Pinpoint the cell where the given text exists, returning its (X, Y) midpoint coordinate. 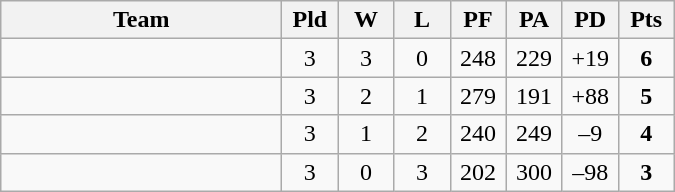
PD (590, 20)
PA (534, 20)
W (366, 20)
191 (534, 96)
248 (478, 58)
229 (534, 58)
Pld (310, 20)
279 (478, 96)
5 (646, 96)
300 (534, 172)
4 (646, 134)
6 (646, 58)
Team (142, 20)
–98 (590, 172)
240 (478, 134)
+19 (590, 58)
Pts (646, 20)
–9 (590, 134)
249 (534, 134)
L (422, 20)
+88 (590, 96)
202 (478, 172)
PF (478, 20)
